Return [x, y] of the center of cell containing provided text 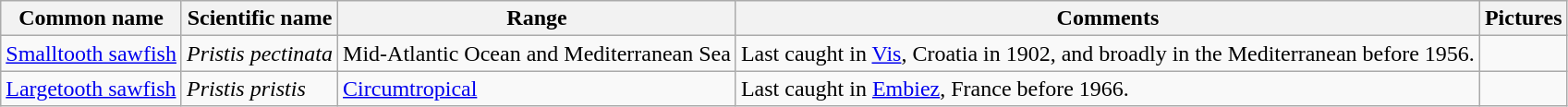
Comments [1107, 18]
Mid-Atlantic Ocean and Mediterranean Sea [538, 53]
Last caught in Embiez, France before 1966. [1107, 89]
Largetooth sawfish [91, 89]
Circumtropical [538, 89]
Smalltooth sawfish [91, 53]
Pristis pristis [259, 89]
Pictures [1523, 18]
Scientific name [259, 18]
Pristis pectinata [259, 53]
Last caught in Vis, Croatia in 1902, and broadly in the Mediterranean before 1956. [1107, 53]
Range [538, 18]
Common name [91, 18]
